Return the [X, Y] coordinate for the center point of the cell that contains the specified text.  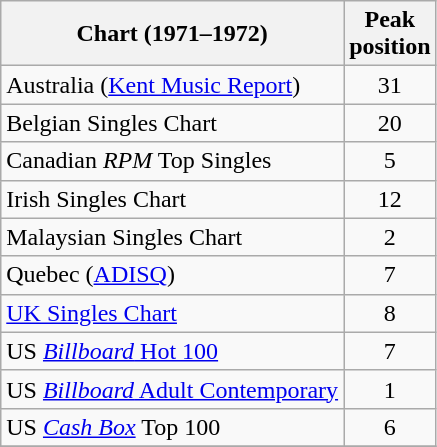
US Billboard Adult Contemporary [172, 389]
12 [390, 199]
5 [390, 161]
6 [390, 427]
Chart (1971–1972) [172, 34]
1 [390, 389]
UK Singles Chart [172, 313]
US Cash Box Top 100 [172, 427]
31 [390, 85]
2 [390, 237]
Irish Singles Chart [172, 199]
Malaysian Singles Chart [172, 237]
20 [390, 123]
US Billboard Hot 100 [172, 351]
Peakposition [390, 34]
Belgian Singles Chart [172, 123]
8 [390, 313]
Quebec (ADISQ) [172, 275]
Australia (Kent Music Report) [172, 85]
Canadian RPM Top Singles [172, 161]
